Capture the cell that displays the provided text and extract its [X, Y] central coordinate. 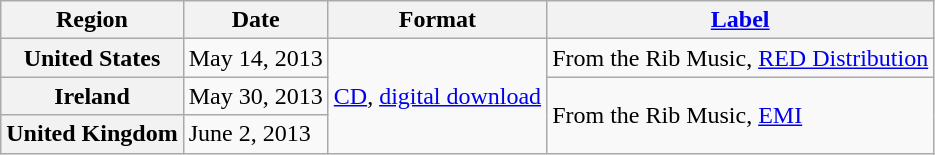
Label [740, 20]
United Kingdom [92, 134]
United States [92, 58]
CD, digital download [437, 96]
From the Rib Music, RED Distribution [740, 58]
May 30, 2013 [256, 96]
Region [92, 20]
Date [256, 20]
From the Rib Music, EMI [740, 115]
Ireland [92, 96]
May 14, 2013 [256, 58]
Format [437, 20]
June 2, 2013 [256, 134]
